Scan for the cell matching the given text and deliver its (x, y) coordinate at center. 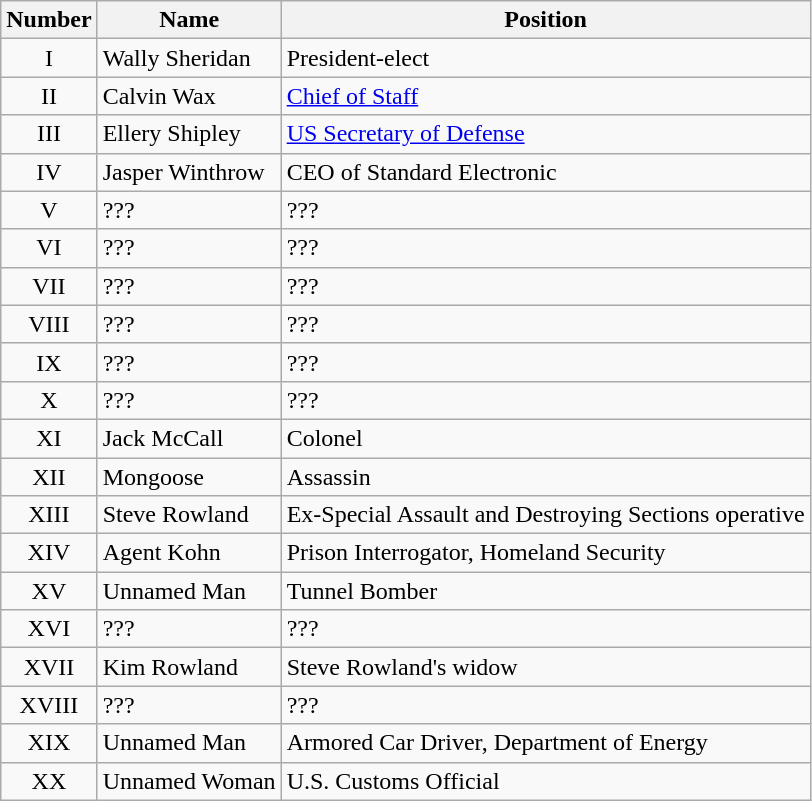
Position (546, 20)
Jack McCall (189, 438)
US Secretary of Defense (546, 134)
Steve Rowland (189, 515)
XV (49, 591)
XVIII (49, 705)
Unnamed Woman (189, 781)
Kim Rowland (189, 667)
I (49, 58)
Prison Interrogator, Homeland Security (546, 553)
Name (189, 20)
VIII (49, 324)
Mongoose (189, 477)
Calvin Wax (189, 96)
III (49, 134)
Tunnel Bomber (546, 591)
Steve Rowland's widow (546, 667)
XII (49, 477)
X (49, 400)
Assassin (546, 477)
Armored Car Driver, Department of Energy (546, 743)
IV (49, 172)
XIX (49, 743)
President-elect (546, 58)
XX (49, 781)
XVII (49, 667)
IX (49, 362)
XIII (49, 515)
XIV (49, 553)
Colonel (546, 438)
Number (49, 20)
V (49, 210)
Ex-Special Assault and Destroying Sections operative (546, 515)
II (49, 96)
XVI (49, 629)
VI (49, 248)
Ellery Shipley (189, 134)
Chief of Staff (546, 96)
Jasper Winthrow (189, 172)
CEO of Standard Electronic (546, 172)
U.S. Customs Official (546, 781)
VII (49, 286)
Wally Sheridan (189, 58)
XI (49, 438)
Agent Kohn (189, 553)
